Return [x, y] of the center of cell containing provided text 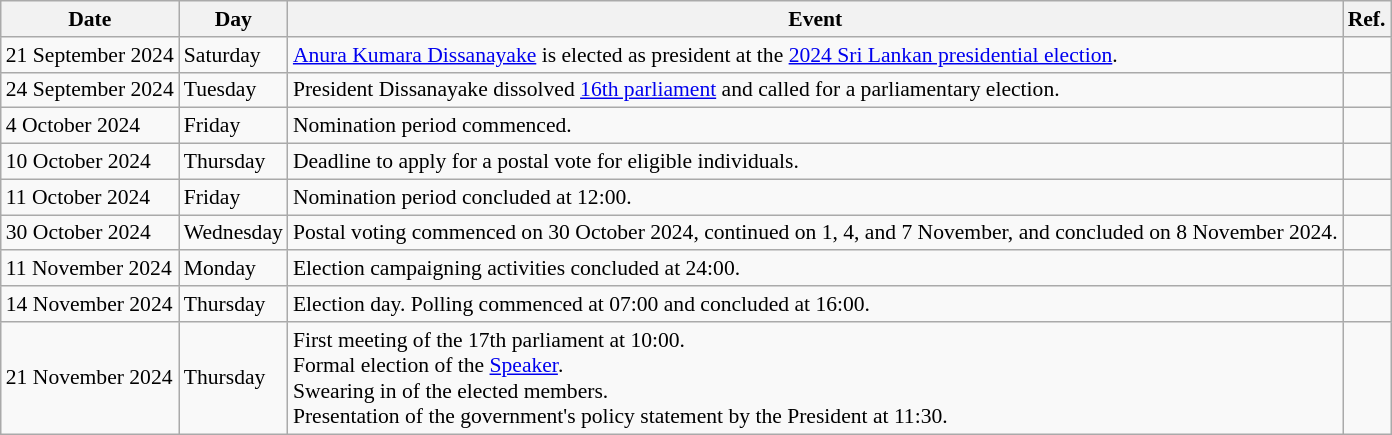
Monday [234, 269]
Date [90, 19]
Tuesday [234, 90]
Day [234, 19]
14 November 2024 [90, 304]
24 September 2024 [90, 90]
President Dissanayake dissolved 16th parliament and called for a parliamentary election. [816, 90]
21 September 2024 [90, 55]
30 October 2024 [90, 233]
11 November 2024 [90, 269]
Ref. [1367, 19]
Deadline to apply for a postal vote for eligible individuals. [816, 162]
Nomination period concluded at 12:00. [816, 197]
21 November 2024 [90, 378]
Wednesday [234, 233]
Saturday [234, 55]
Anura Kumara Dissanayake is elected as president at the 2024 Sri Lankan presidential election. [816, 55]
Event [816, 19]
4 October 2024 [90, 126]
11 October 2024 [90, 197]
Postal voting commenced on 30 October 2024, continued on 1, 4, and 7 November, and concluded on 8 November 2024. [816, 233]
Nomination period commenced. [816, 126]
Election day. Polling commenced at 07:00 and concluded at 16:00. [816, 304]
10 October 2024 [90, 162]
Election campaigning activities concluded at 24:00. [816, 269]
